From the cell containing the given text, extract its center point as [X, Y] coordinate. 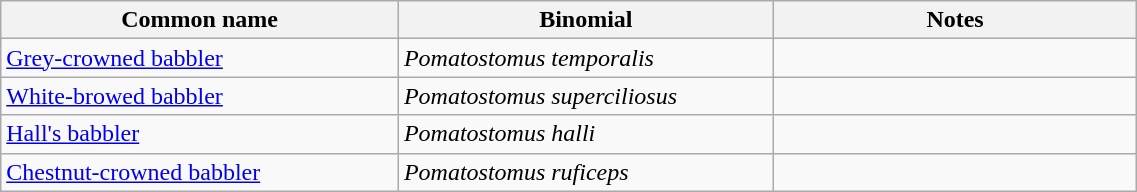
Pomatostomus ruficeps [586, 172]
Pomatostomus temporalis [586, 58]
Pomatostomus superciliosus [586, 96]
Binomial [586, 20]
Chestnut-crowned babbler [200, 172]
Notes [955, 20]
Common name [200, 20]
Grey-crowned babbler [200, 58]
White-browed babbler [200, 96]
Pomatostomus halli [586, 134]
Hall's babbler [200, 134]
